Scan for the cell matching the given text and deliver its [X, Y] coordinate at center. 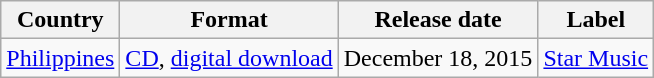
Release date [438, 20]
Format [229, 20]
Country [60, 20]
Label [596, 20]
Philippines [60, 58]
CD, digital download [229, 58]
Star Music [596, 58]
December 18, 2015 [438, 58]
